Extract the [X, Y] coordinate from the center of the cell holding the provided text.  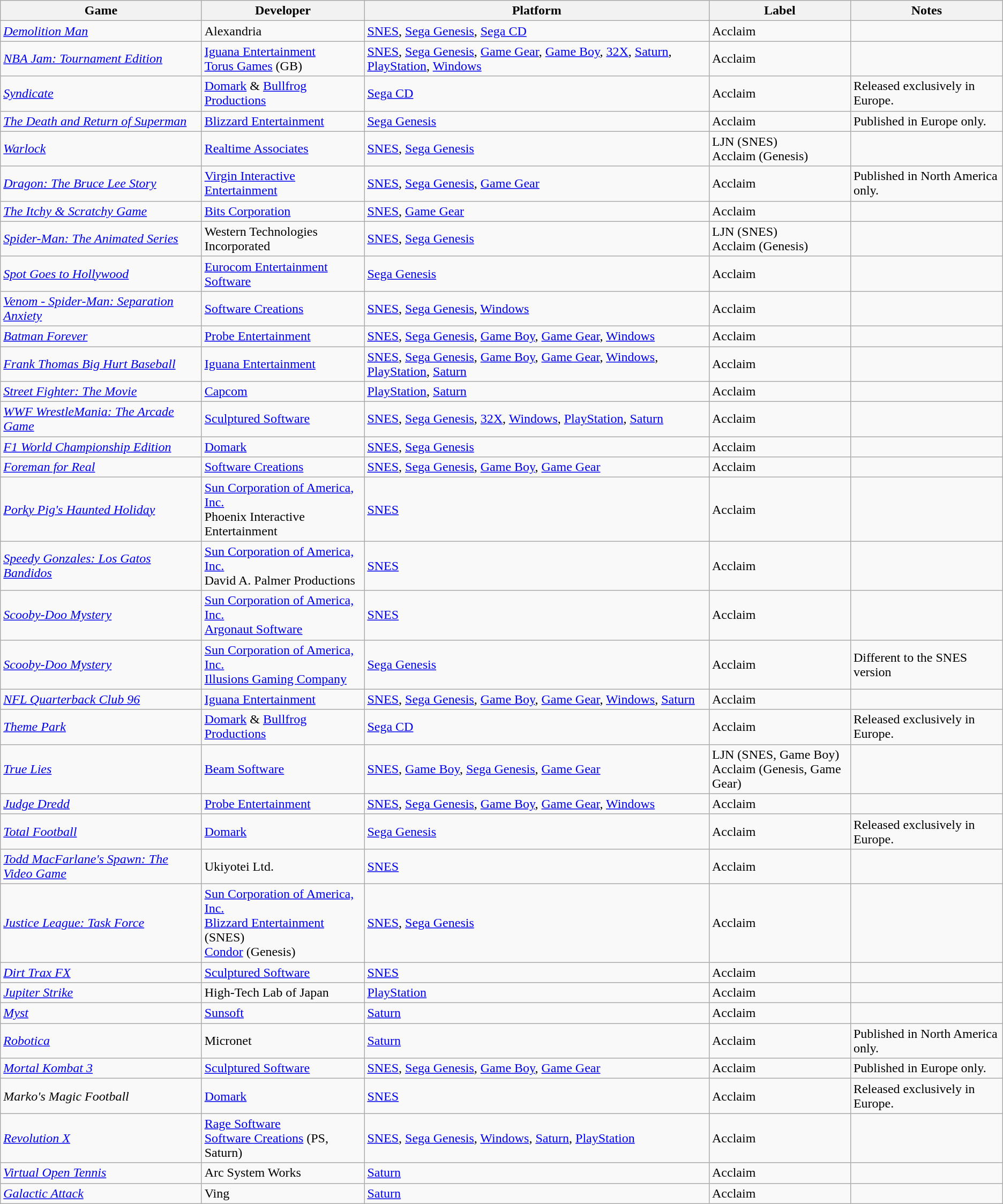
NBA Jam: Tournament Edition [101, 59]
SNES, Sega Genesis, Game Boy, Game Gear, Windows, Saturn [537, 699]
SNES, Sega Genesis, Windows [537, 309]
SNES, Sega Genesis, Sega CD [537, 31]
Mortal Kombat 3 [101, 1068]
Total Football [101, 832]
SNES, Sega Genesis, Game Gear, Game Boy, 32X, Saturn, PlayStation, Windows [537, 59]
Virtual Open Tennis [101, 1173]
Revolution X [101, 1138]
Virgin Interactive Entertainment [283, 183]
Platform [537, 11]
Different to the SNES version [926, 664]
Speedy Gonzales: Los Gatos Bandidos [101, 566]
Game [101, 11]
Spider-Man: The Animated Series [101, 239]
The Itchy & Scratchy Game [101, 211]
Sun Corporation of America, Inc.Phoenix Interactive Entertainment [283, 509]
Dirt Trax FX [101, 973]
Myst [101, 1013]
Bits Corporation [283, 211]
Sunsoft [283, 1013]
Foreman for Real [101, 467]
Sun Corporation of America, Inc.Argonaut Software [283, 615]
PlayStation [537, 993]
Sun Corporation of America, Inc.Illusions Gaming Company [283, 664]
Sun Corporation of America, Inc.Blizzard Entertainment (SNES)Condor (Genesis) [283, 923]
Sun Corporation of America, Inc.David A. Palmer Productions [283, 566]
Notes [926, 11]
Demolition Man [101, 31]
Ving [283, 1193]
Arc System Works [283, 1173]
Micronet [283, 1041]
Street Fighter: The Movie [101, 392]
Batman Forever [101, 336]
Galactic Attack [101, 1193]
Robotica [101, 1041]
Syndicate [101, 93]
Developer [283, 11]
Western Technologies Incorporated [283, 239]
Iguana EntertainmentTorus Games (GB) [283, 59]
High-Tech Lab of Japan [283, 993]
Frank Thomas Big Hurt Baseball [101, 363]
Blizzard Entertainment [283, 121]
Capcom [283, 392]
Theme Park [101, 727]
True Lies [101, 769]
Warlock [101, 149]
F1 World Championship Edition [101, 447]
Porky Pig's Haunted Holiday [101, 509]
Rage SoftwareSoftware Creations (PS, Saturn) [283, 1138]
Alexandria [283, 31]
Judge Dredd [101, 804]
LJN (SNES, Game Boy)Acclaim (Genesis, Game Gear) [780, 769]
Justice League: Task Force [101, 923]
Dragon: The Bruce Lee Story [101, 183]
Realtime Associates [283, 149]
Eurocom Entertainment Software [283, 273]
Spot Goes to Hollywood [101, 273]
SNES, Sega Genesis, Windows, Saturn, PlayStation [537, 1138]
Todd MacFarlane's Spawn: The Video Game [101, 866]
Marko's Magic Football [101, 1096]
The Death and Return of Superman [101, 121]
SNES, Game Gear [537, 211]
SNES, Sega Genesis, Game Boy, Game Gear, Windows, PlayStation, Saturn [537, 363]
Label [780, 11]
SNES, Game Boy, Sega Genesis, Game Gear [537, 769]
NFL Quarterback Club 96 [101, 699]
WWF WrestleMania: The Arcade Game [101, 419]
SNES, Sega Genesis, Game Gear [537, 183]
Venom - Spider-Man: Separation Anxiety [101, 309]
SNES, Sega Genesis, 32X, Windows, PlayStation, Saturn [537, 419]
Ukiyotei Ltd. [283, 866]
Beam Software [283, 769]
Jupiter Strike [101, 993]
PlayStation, Saturn [537, 392]
